Identify which cell holds the provided text, then report its (X, Y) central coordinate. 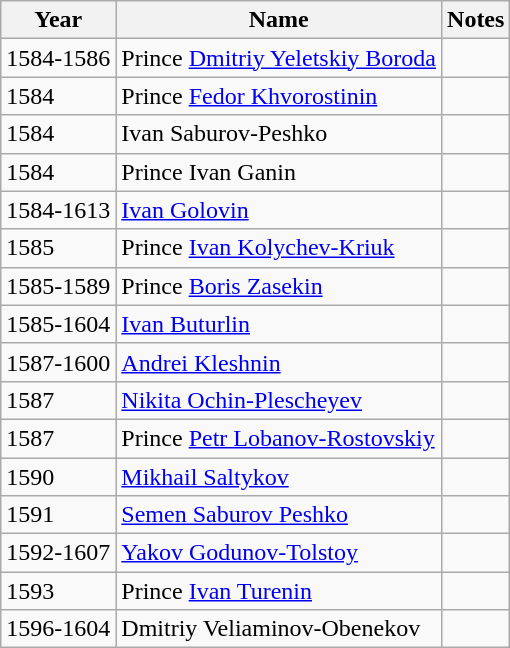
Prince Boris Zasekin (279, 286)
1596-1604 (58, 629)
Ivan Buturlin (279, 324)
Prince Ivan Ganin (279, 172)
Name (279, 20)
Andrei Kleshnin (279, 362)
1584-1586 (58, 58)
Prince Ivan Turenin (279, 591)
Year (58, 20)
Nikita Ochin-Plescheyev (279, 400)
1593 (58, 591)
Yakov Godunov-Tolstoy (279, 553)
1585-1589 (58, 286)
Dmitriy Veliaminov-Obenekov (279, 629)
Ivan Saburov-Peshko (279, 134)
Notes (476, 20)
Prince Dmitriy Yeletskiy Boroda (279, 58)
Prince Ivan Kolychev-Kriuk (279, 248)
1585-1604 (58, 324)
Mikhail Saltykov (279, 477)
1592-1607 (58, 553)
1587-1600 (58, 362)
Semen Saburov Peshko (279, 515)
1590 (58, 477)
1591 (58, 515)
Prince Fedor Khvorostinin (279, 96)
Prince Petr Lobanov-Rostovskiy (279, 438)
Ivan Golovin (279, 210)
1585 (58, 248)
1584-1613 (58, 210)
